Return [X, Y] of the center of cell containing provided text 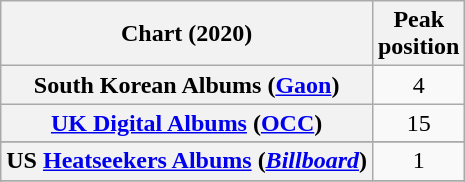
4 [418, 85]
Peakposition [418, 34]
UK Digital Albums (OCC) [187, 123]
South Korean Albums (Gaon) [187, 85]
15 [418, 123]
Chart (2020) [187, 34]
US Heatseekers Albums (Billboard) [187, 161]
1 [418, 161]
